Determine the [x, y] coordinate at the center of the cell enclosing the given text.  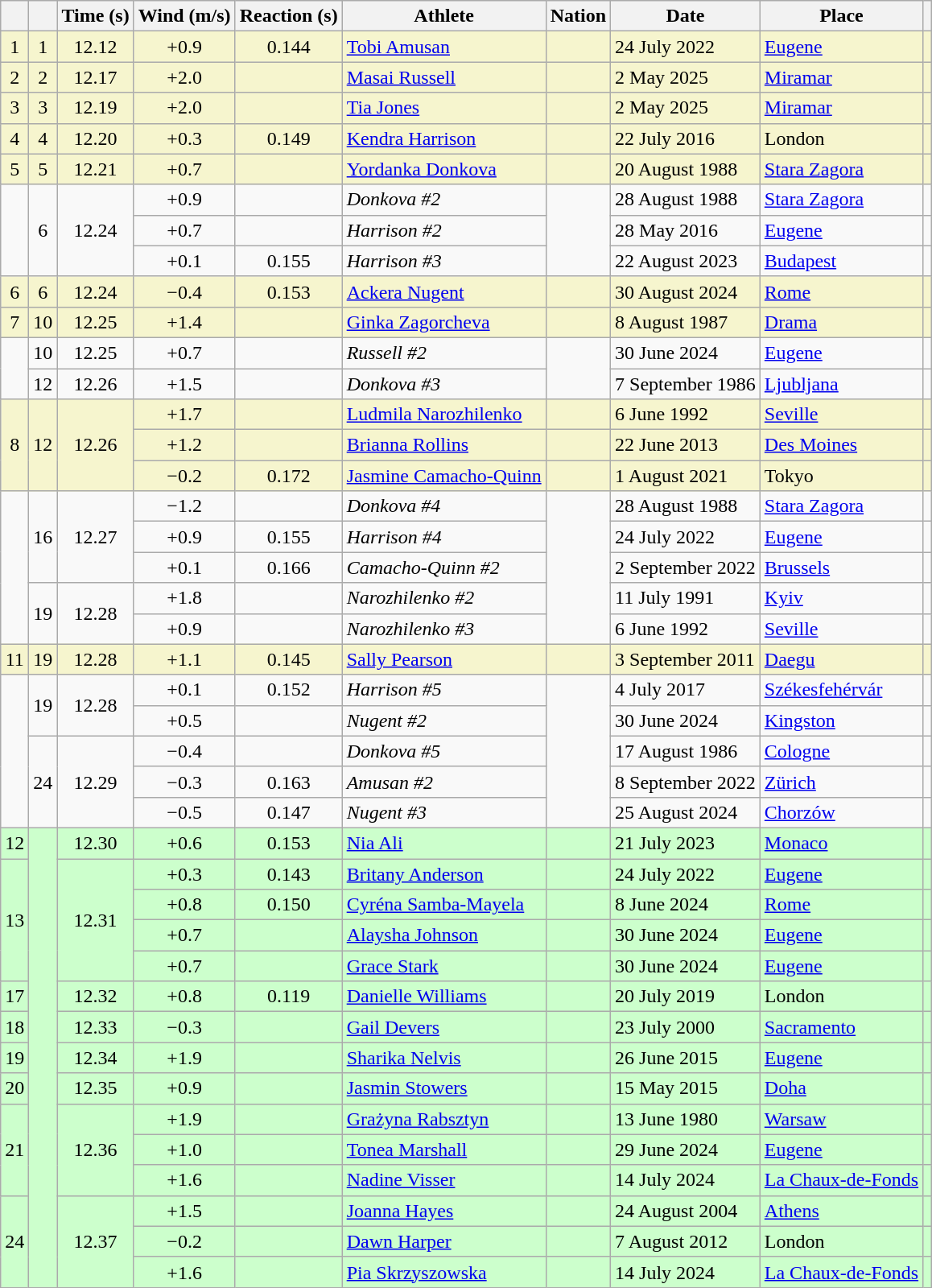
20 [14, 1088]
0.147 [288, 812]
Des Moines [841, 445]
Kingston [841, 720]
13 [14, 919]
23 July 2000 [686, 1027]
Dawn Harper [444, 1241]
Brussels [841, 568]
+1.4 [184, 322]
Athlete [444, 16]
7 [14, 322]
Nadine Visser [444, 1180]
7 September 1986 [686, 384]
Place [841, 16]
12.33 [95, 1027]
Harrison #3 [444, 261]
29 June 2024 [686, 1150]
Sally Pearson [444, 659]
Grace Stark [444, 966]
12.27 [95, 537]
15 May 2015 [686, 1088]
24 August 2004 [686, 1211]
Donkova #4 [444, 506]
12.31 [95, 919]
Tobi Amusan [444, 47]
12.29 [95, 782]
Budapest [841, 261]
2 September 2022 [686, 568]
0.172 [288, 476]
11 July 1991 [686, 598]
Warsaw [841, 1119]
Nugent #3 [444, 812]
8 June 2024 [686, 905]
−1.2 [184, 506]
0.150 [288, 905]
Athens [841, 1211]
Sacramento [841, 1027]
12.37 [95, 1241]
16 [43, 537]
12.36 [95, 1150]
Amusan #2 [444, 782]
Kyiv [841, 598]
Donkova #3 [444, 384]
Tia Jones [444, 108]
12.12 [95, 47]
11 [14, 659]
Narozhilenko #2 [444, 598]
0.152 [288, 690]
Narozhilenko #3 [444, 629]
Time (s) [95, 16]
Cyréna Samba-Mayela [444, 905]
17 August 1986 [686, 751]
Gail Devers [444, 1027]
Drama [841, 322]
12.21 [95, 169]
Camacho-Quinn #2 [444, 568]
Pia Skrzyszowska [444, 1272]
Masai Russell [444, 77]
Ljubljana [841, 384]
12.20 [95, 138]
Ludmila Narozhilenko [444, 415]
8 August 1987 [686, 322]
8 [14, 445]
12.30 [95, 843]
Nugent #2 [444, 720]
0.119 [288, 997]
Brianna Rollins [444, 445]
17 [14, 997]
+1.1 [184, 659]
3 September 2011 [686, 659]
Doha [841, 1088]
26 June 2015 [686, 1058]
Harrison #2 [444, 230]
8 September 2022 [686, 782]
Nation [578, 16]
21 [14, 1150]
12.17 [95, 77]
22 August 2023 [686, 261]
+0.6 [184, 843]
Russell #2 [444, 353]
Zürich [841, 782]
22 July 2016 [686, 138]
Wind (m/s) [184, 16]
13 June 1980 [686, 1119]
Reaction (s) [288, 16]
Daegu [841, 659]
1 August 2021 [686, 476]
12.35 [95, 1088]
28 May 2016 [686, 230]
Ginka Zagorcheva [444, 322]
0.144 [288, 47]
12.34 [95, 1058]
Ackera Nugent [444, 291]
Sharika Nelvis [444, 1058]
Harrison #5 [444, 690]
Harrison #4 [444, 537]
0.145 [288, 659]
Donkova #2 [444, 200]
+1.7 [184, 415]
0.143 [288, 873]
+1.0 [184, 1150]
Grażyna Rabsztyn [444, 1119]
Danielle Williams [444, 997]
0.163 [288, 782]
21 July 2023 [686, 843]
Tokyo [841, 476]
22 June 2013 [686, 445]
−0.5 [184, 812]
25 August 2024 [686, 812]
Donkova #5 [444, 751]
Tonea Marshall [444, 1150]
+1.2 [184, 445]
Kendra Harrison [444, 138]
4 July 2017 [686, 690]
+1.8 [184, 598]
12.32 [95, 997]
0.149 [288, 138]
7 August 2012 [686, 1241]
+0.5 [184, 720]
Nia Ali [444, 843]
Jasmine Camacho-Quinn [444, 476]
Cologne [841, 751]
12.19 [95, 108]
Yordanka Donkova [444, 169]
Jasmin Stowers [444, 1088]
30 August 2024 [686, 291]
20 August 1988 [686, 169]
Székesfehérvár [841, 690]
Monaco [841, 843]
18 [14, 1027]
0.166 [288, 568]
Alaysha Johnson [444, 935]
Britany Anderson [444, 873]
Date [686, 16]
20 July 2019 [686, 997]
Chorzów [841, 812]
Joanna Hayes [444, 1211]
